Detect which cell encompasses the target text, then output its (X, Y) center coordinate. 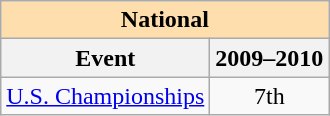
Event (106, 58)
National (165, 20)
U.S. Championships (106, 96)
7th (270, 96)
2009–2010 (270, 58)
